Find where the given text appears and provide that cell's center as (x, y) coordinate. 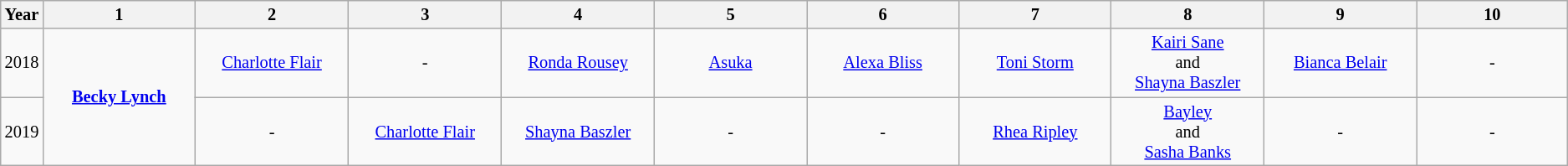
Shayna Baszler (579, 132)
Becky Lynch (119, 97)
6 (883, 14)
3 (425, 14)
2 (271, 14)
Bianca Belair (1341, 63)
Kairi SaneandShayna Baszler (1187, 63)
4 (579, 14)
Rhea Ripley (1035, 132)
Year (22, 14)
Ronda Rousey (579, 63)
Alexa Bliss (883, 63)
2019 (22, 132)
7 (1035, 14)
10 (1492, 14)
Asuka (730, 63)
5 (730, 14)
2018 (22, 63)
Toni Storm (1035, 63)
9 (1341, 14)
1 (119, 14)
8 (1187, 14)
BayleyandSasha Banks (1187, 132)
